Return [x, y] of the center of cell containing provided text 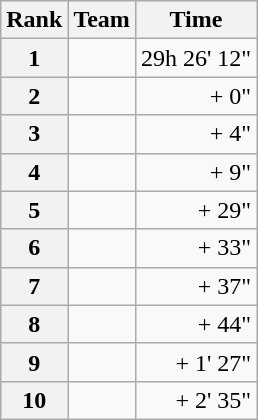
Time [196, 20]
+ 1' 27" [196, 362]
Rank [34, 20]
4 [34, 172]
+ 44" [196, 324]
+ 29" [196, 210]
9 [34, 362]
+ 0" [196, 96]
7 [34, 286]
+ 33" [196, 248]
+ 9" [196, 172]
10 [34, 400]
2 [34, 96]
5 [34, 210]
1 [34, 58]
3 [34, 134]
+ 4" [196, 134]
Team [102, 20]
6 [34, 248]
+ 37" [196, 286]
+ 2' 35" [196, 400]
29h 26' 12" [196, 58]
8 [34, 324]
